Extract the (x, y) coordinate from the center of the cell holding the provided text.  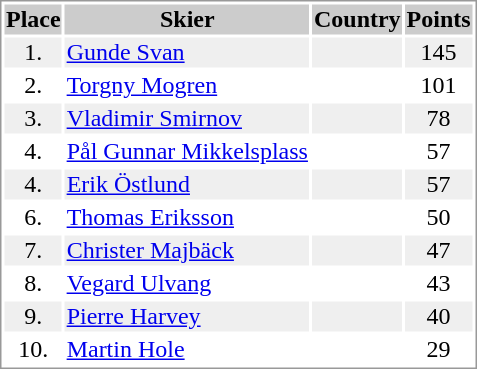
Points (438, 19)
Place (33, 19)
Pierre Harvey (187, 317)
50 (438, 217)
43 (438, 283)
Torgny Mogren (187, 85)
Martin Hole (187, 349)
8. (33, 283)
40 (438, 317)
Erik Östlund (187, 185)
Thomas Eriksson (187, 217)
Vladimir Smirnov (187, 119)
101 (438, 85)
Gunde Svan (187, 53)
47 (438, 251)
9. (33, 317)
Vegard Ulvang (187, 283)
Country (357, 19)
7. (33, 251)
1. (33, 53)
29 (438, 349)
Skier (187, 19)
78 (438, 119)
6. (33, 217)
2. (33, 85)
10. (33, 349)
145 (438, 53)
Pål Gunnar Mikkelsplass (187, 151)
3. (33, 119)
Christer Majbäck (187, 251)
